Provide the (X, Y) coordinate of the cell's center where the given text is located.  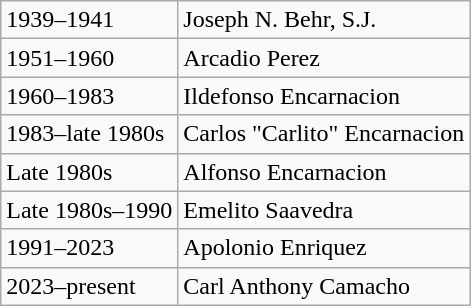
1951–1960 (90, 58)
Alfonso Encarnacion (324, 172)
1983–late 1980s (90, 134)
1960–1983 (90, 96)
2023–present (90, 286)
Ildefonso Encarnacion (324, 96)
Carlos "Carlito" Encarnacion (324, 134)
Emelito Saavedra (324, 210)
Joseph N. Behr, S.J. (324, 20)
Late 1980s–1990 (90, 210)
Late 1980s (90, 172)
1991–2023 (90, 248)
Arcadio Perez (324, 58)
Apolonio Enriquez (324, 248)
Carl Anthony Camacho (324, 286)
1939–1941 (90, 20)
